From the cell containing the given text, extract its center point as [x, y] coordinate. 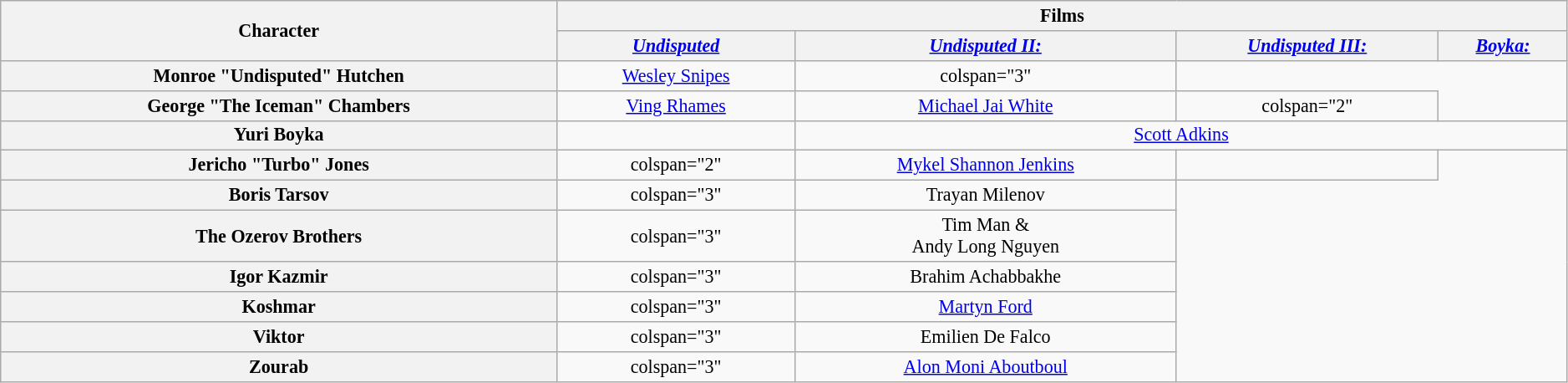
Boris Tarsov [279, 195]
Undisputed [677, 45]
George "The Iceman" Chambers [279, 105]
Wesley Snipes [677, 75]
Undisputed II: [986, 45]
Koshmar [279, 306]
Films [1063, 15]
Trayan Milenov [986, 195]
Alon Moni Aboutboul [986, 366]
Ving Rhames [677, 105]
Igor Kazmir [279, 276]
Undisputed III: [1307, 45]
Jericho "Turbo" Jones [279, 166]
Michael Jai White [986, 105]
Tim Man & Andy Long Nguyen [986, 236]
Viktor [279, 336]
Boyka: [1503, 45]
Yuri Boyka [279, 135]
Zourab [279, 366]
Brahim Achabbakhe [986, 276]
The Ozerov Brothers [279, 236]
Martyn Ford [986, 306]
Monroe "Undisputed" Hutchen [279, 75]
Scott Adkins [1181, 135]
Mykel Shannon Jenkins [986, 166]
Emilien De Falco [986, 336]
Character [279, 30]
